Return the (x, y) coordinate for the center point of the cell that contains the specified text.  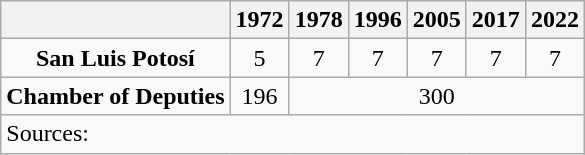
2017 (496, 20)
5 (260, 58)
San Luis Potosí (116, 58)
1996 (378, 20)
Sources: (293, 134)
2022 (554, 20)
196 (260, 96)
Chamber of Deputies (116, 96)
300 (436, 96)
2005 (436, 20)
1978 (318, 20)
1972 (260, 20)
